Extract the (x, y) coordinate from the center of the cell holding the provided text.  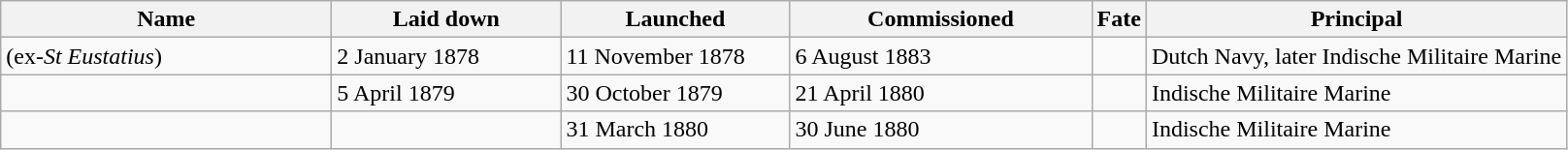
Principal (1356, 19)
(ex-St Eustatius) (167, 56)
31 March 1880 (675, 130)
5 April 1879 (446, 93)
30 October 1879 (675, 93)
Name (167, 19)
Laid down (446, 19)
30 June 1880 (941, 130)
Dutch Navy, later Indische Militaire Marine (1356, 56)
Launched (675, 19)
2 January 1878 (446, 56)
21 April 1880 (941, 93)
Commissioned (941, 19)
11 November 1878 (675, 56)
Fate (1119, 19)
6 August 1883 (941, 56)
